Extract the [x, y] coordinate from the center of the cell holding the provided text.  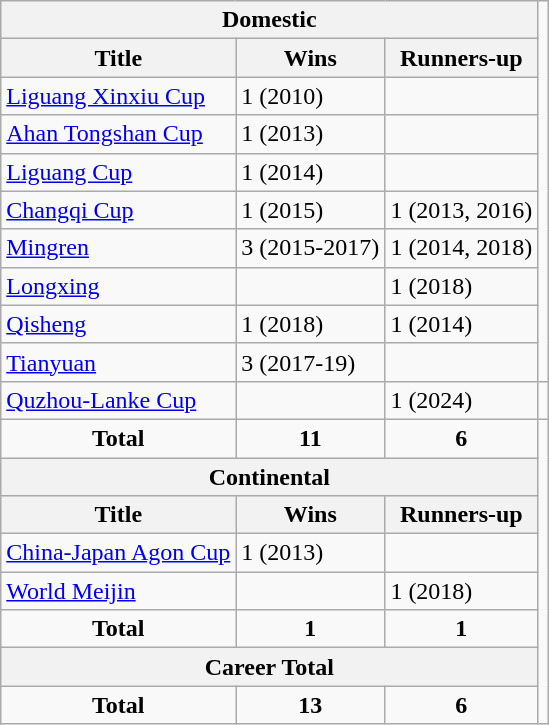
China-Japan Agon Cup [118, 553]
1 (2015) [310, 210]
1 (2013, 2016) [462, 210]
Quzhou-Lanke Cup [118, 400]
Continental [270, 477]
Domestic [270, 20]
Career Total [270, 667]
Qisheng [118, 324]
Tianyuan [118, 362]
1 (2010) [310, 96]
Mingren [118, 248]
Changqi Cup [118, 210]
World Meijin [118, 591]
Liguang Cup [118, 172]
Liguang Xinxiu Cup [118, 96]
1 (2024) [462, 400]
1 (2014, 2018) [462, 248]
3 (2017-19) [310, 362]
Longxing [118, 286]
Ahan Tongshan Cup [118, 134]
13 [310, 705]
3 (2015-2017) [310, 248]
11 [310, 438]
